Output the [X, Y] coordinate of the center of the cell containing the given text.  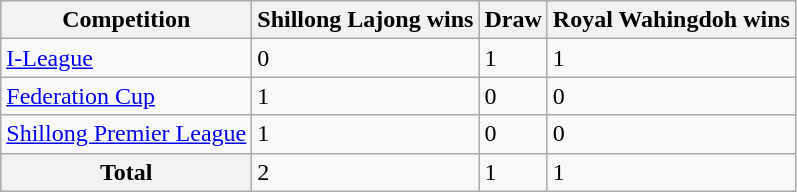
Shillong Premier League [126, 134]
Shillong Lajong wins [366, 20]
Royal Wahingdoh wins [671, 20]
Total [126, 172]
2 [366, 172]
I-League [126, 58]
Competition [126, 20]
Draw [513, 20]
Federation Cup [126, 96]
